Identify which cell holds the provided text, then report its (x, y) central coordinate. 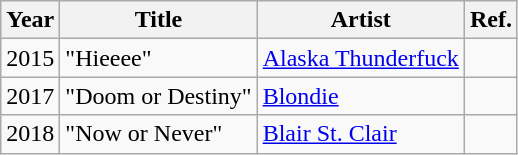
2017 (30, 96)
Blair St. Clair (360, 134)
"Doom or Destiny" (158, 96)
Ref. (490, 20)
Artist (360, 20)
2018 (30, 134)
Year (30, 20)
Blondie (360, 96)
Title (158, 20)
2015 (30, 58)
"Hieeee" (158, 58)
Alaska Thunderfuck (360, 58)
"Now or Never" (158, 134)
